From the cell containing the given text, extract its center point as [x, y] coordinate. 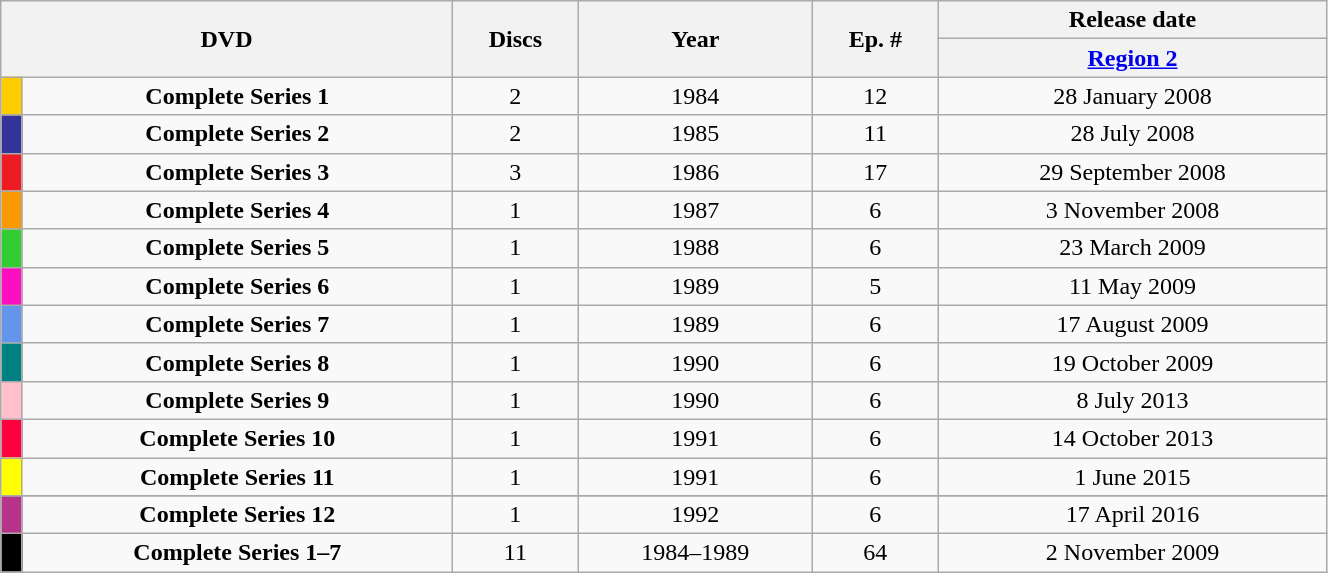
1984–1989 [696, 553]
1 June 2015 [1133, 477]
Complete Series 11 [237, 477]
Discs [515, 39]
1985 [696, 134]
3 November 2008 [1133, 210]
Ep. # [875, 39]
5 [875, 286]
Complete Series 5 [237, 248]
1988 [696, 248]
Region 2 [1133, 58]
Complete Series 4 [237, 210]
Complete Series 7 [237, 324]
Complete Series 12 [237, 515]
Complete Series 2 [237, 134]
Complete Series 8 [237, 362]
Complete Series 6 [237, 286]
11 May 2009 [1133, 286]
Complete Series 10 [237, 438]
1984 [696, 96]
8 July 2013 [1133, 400]
28 January 2008 [1133, 96]
17 August 2009 [1133, 324]
14 October 2013 [1133, 438]
DVD [226, 39]
1992 [696, 515]
17 April 2016 [1133, 515]
Complete Series 3 [237, 172]
29 September 2008 [1133, 172]
12 [875, 96]
2 November 2009 [1133, 553]
3 [515, 172]
1987 [696, 210]
1986 [696, 172]
19 October 2009 [1133, 362]
Complete Series 1–7 [237, 553]
17 [875, 172]
Release date [1133, 20]
28 July 2008 [1133, 134]
Complete Series 1 [237, 96]
Complete Series 9 [237, 400]
Year [696, 39]
23 March 2009 [1133, 248]
64 [875, 553]
